Return the [X, Y] coordinate for the center point of the cell that contains the specified text.  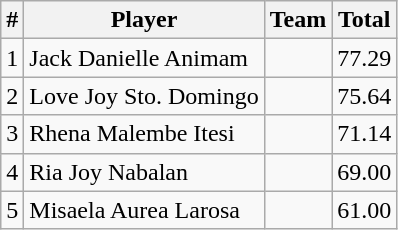
1 [12, 58]
Jack Danielle Animam [144, 58]
61.00 [364, 210]
77.29 [364, 58]
Team [298, 20]
4 [12, 172]
69.00 [364, 172]
2 [12, 96]
Ria Joy Nabalan [144, 172]
71.14 [364, 134]
Love Joy Sto. Domingo [144, 96]
Rhena Malembe Itesi [144, 134]
75.64 [364, 96]
5 [12, 210]
Total [364, 20]
3 [12, 134]
# [12, 20]
Misaela Aurea Larosa [144, 210]
Player [144, 20]
